From the cell containing the given text, extract its center point as [x, y] coordinate. 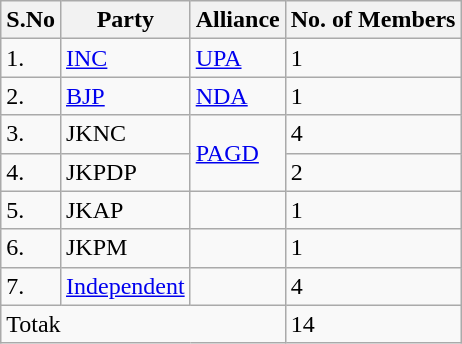
No. of Members [373, 20]
7. [31, 286]
JKAP [125, 210]
14 [373, 324]
JKPM [125, 248]
JKPDP [125, 172]
5. [31, 210]
PAGD [238, 153]
4. [31, 172]
2. [31, 96]
3. [31, 134]
NDA [238, 96]
BJP [125, 96]
Party [125, 20]
Totak [143, 324]
JKNC [125, 134]
S.No [31, 20]
2 [373, 172]
6. [31, 248]
UPA [238, 58]
Independent [125, 286]
Alliance [238, 20]
1. [31, 58]
INC [125, 58]
